Find where the given text appears and provide that cell's center as (X, Y) coordinate. 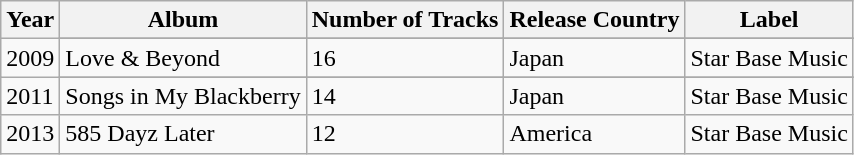
Label (769, 20)
Release Country (594, 20)
Year (30, 20)
2009 (30, 58)
2013 (30, 134)
Album (183, 20)
14 (405, 96)
America (594, 134)
2011 (30, 96)
Number of Tracks (405, 20)
16 (405, 58)
Songs in My Blackberry (183, 96)
Love & Beyond (183, 58)
585 Dayz Later (183, 134)
12 (405, 134)
